Detect which cell encompasses the target text, then output its (x, y) center coordinate. 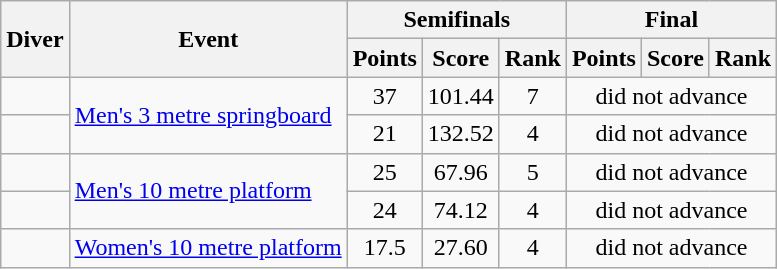
24 (384, 210)
74.12 (460, 210)
25 (384, 172)
Men's 10 metre platform (208, 191)
101.44 (460, 96)
67.96 (460, 172)
17.5 (384, 248)
Final (671, 20)
Women's 10 metre platform (208, 248)
Men's 3 metre springboard (208, 115)
27.60 (460, 248)
37 (384, 96)
7 (532, 96)
Event (208, 39)
5 (532, 172)
Semifinals (456, 20)
21 (384, 134)
132.52 (460, 134)
Diver (35, 39)
